Scan for the cell matching the given text and deliver its [X, Y] coordinate at center. 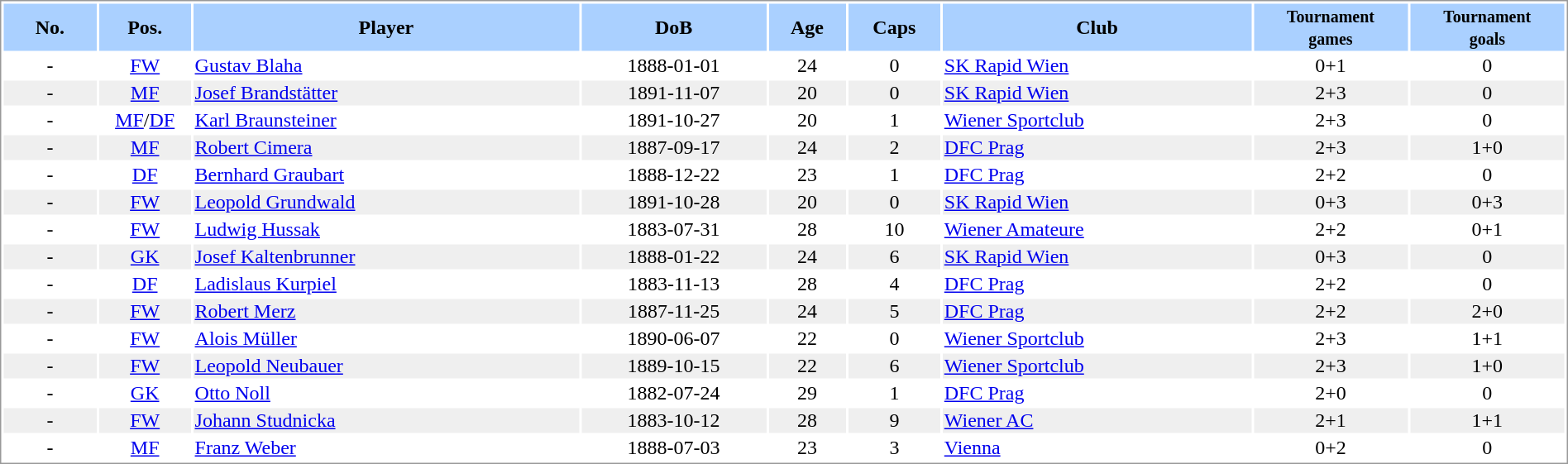
Vienna [1097, 447]
Otto Noll [386, 393]
Player [386, 26]
1891-10-27 [674, 120]
1888-01-01 [674, 65]
Pos. [145, 26]
10 [895, 229]
Franz Weber [386, 447]
1882-07-24 [674, 393]
3 [895, 447]
5 [895, 312]
1891-11-07 [674, 93]
2 [895, 148]
Leopold Grundwald [386, 203]
Josef Brandstätter [386, 93]
No. [50, 26]
1890-06-07 [674, 338]
Karl Braunsteiner [386, 120]
1883-07-31 [674, 229]
1887-09-17 [674, 148]
Ludwig Hussak [386, 229]
Ladislaus Kurpiel [386, 284]
1883-11-13 [674, 284]
Tournamentgames [1331, 26]
Bernhard Graubart [386, 175]
1883-10-12 [674, 421]
29 [807, 393]
Tournamentgoals [1487, 26]
1888-01-22 [674, 257]
1888-12-22 [674, 175]
DoB [674, 26]
Josef Kaltenbrunner [386, 257]
0+2 [1331, 447]
Johann Studnicka [386, 421]
Caps [895, 26]
MF/DF [145, 120]
9 [895, 421]
1889-10-15 [674, 366]
1888-07-03 [674, 447]
Robert Cimera [386, 148]
Club [1097, 26]
2+1 [1331, 421]
1891-10-28 [674, 203]
4 [895, 284]
Leopold Neubauer [386, 366]
Age [807, 26]
Wiener AC [1097, 421]
1887-11-25 [674, 312]
Wiener Amateure [1097, 229]
Robert Merz [386, 312]
Gustav Blaha [386, 65]
Alois Müller [386, 338]
